Determine the [x, y] coordinate at the center of the cell enclosing the given text.  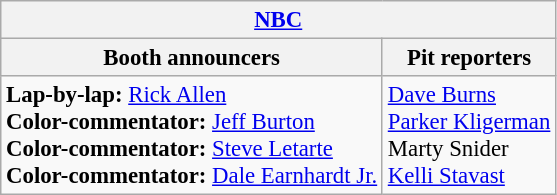
Pit reporters [468, 58]
Lap-by-lap: Rick AllenColor-commentator: Jeff BurtonColor-commentator: Steve LetarteColor-commentator: Dale Earnhardt Jr. [192, 136]
Booth announcers [192, 58]
NBC [278, 20]
Dave BurnsParker KligermanMarty SniderKelli Stavast [468, 136]
